For the text-containing cell, return its midpoint in [x, y] coordinate format. 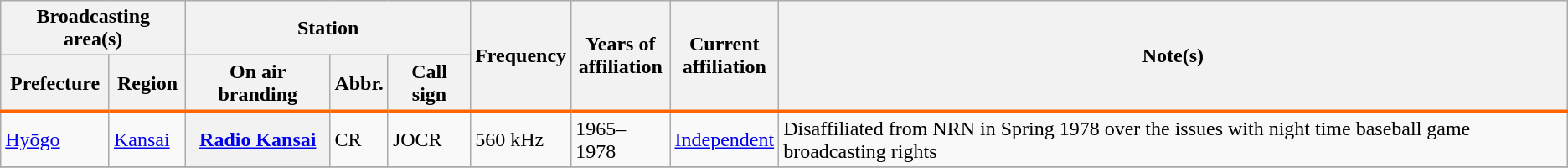
Currentaffiliation [725, 56]
Abbr. [359, 84]
Call sign [429, 84]
On air branding [258, 84]
Frequency [521, 56]
Years ofaffiliation [621, 56]
Hyōgo [55, 139]
560 kHz [521, 139]
Broadcasting area(s) [94, 29]
Independent [725, 139]
JOCR [429, 139]
Kansai [147, 139]
Disaffiliated from NRN in Spring 1978 over the issues with night time baseball game broadcasting rights [1173, 139]
1965–1978 [621, 139]
CR [359, 139]
Region [147, 84]
Note(s) [1173, 56]
Prefecture [55, 84]
Station [328, 29]
Radio Kansai [258, 139]
